Capture the cell that displays the provided text and extract its [x, y] central coordinate. 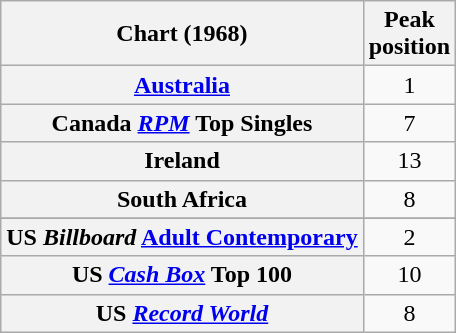
US Record World [182, 313]
US Billboard Adult Contemporary [182, 237]
2 [409, 237]
1 [409, 85]
Australia [182, 85]
Peakposition [409, 34]
Canada RPM Top Singles [182, 123]
Ireland [182, 161]
Chart (1968) [182, 34]
13 [409, 161]
US Cash Box Top 100 [182, 275]
7 [409, 123]
South Africa [182, 199]
10 [409, 275]
